Search for the cell housing the specified text and yield its (x, y) center coordinate. 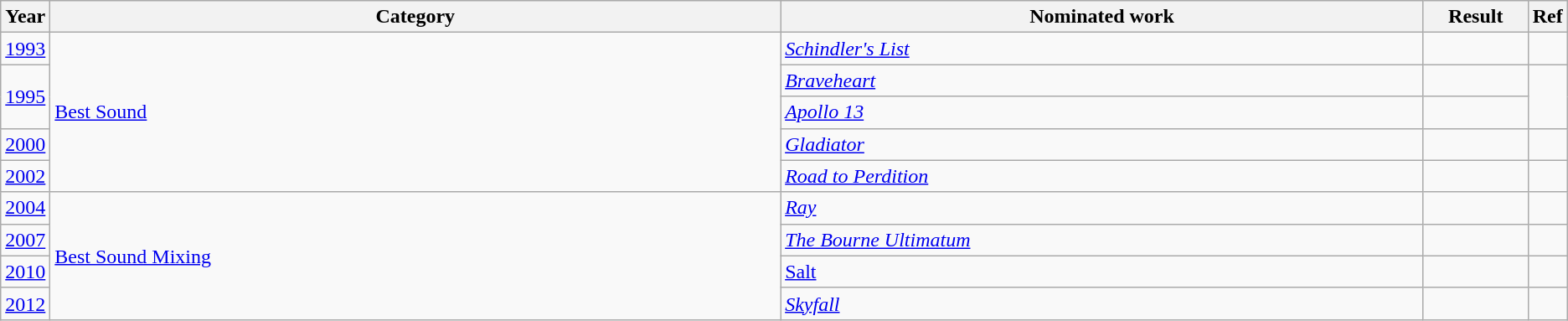
2004 (25, 208)
1995 (25, 96)
Ray (1102, 208)
Nominated work (1102, 17)
2000 (25, 144)
Best Sound Mixing (415, 256)
Result (1476, 17)
Gladiator (1102, 144)
Category (415, 17)
Apollo 13 (1102, 112)
Schindler's List (1102, 49)
Year (25, 17)
Best Sound (415, 112)
Road to Perdition (1102, 176)
2002 (25, 176)
2007 (25, 240)
2010 (25, 272)
The Bourne Ultimatum (1102, 240)
Braveheart (1102, 80)
2012 (25, 303)
Ref (1548, 17)
1993 (25, 49)
Salt (1102, 272)
Skyfall (1102, 303)
